Detect which cell encompasses the target text, then output its (X, Y) center coordinate. 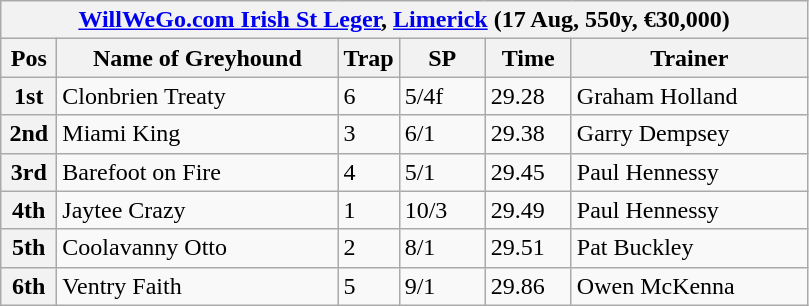
Jaytee Crazy (198, 210)
10/3 (442, 210)
Miami King (198, 134)
29.49 (528, 210)
9/1 (442, 286)
4 (368, 172)
29.28 (528, 96)
29.86 (528, 286)
29.38 (528, 134)
29.45 (528, 172)
5 (368, 286)
5/1 (442, 172)
3 (368, 134)
8/1 (442, 248)
Time (528, 58)
6/1 (442, 134)
Coolavanny Otto (198, 248)
Clonbrien Treaty (198, 96)
Ventry Faith (198, 286)
4th (29, 210)
Barefoot on Fire (198, 172)
2nd (29, 134)
Pos (29, 58)
6th (29, 286)
3rd (29, 172)
Owen McKenna (689, 286)
5th (29, 248)
Trainer (689, 58)
6 (368, 96)
5/4f (442, 96)
Name of Greyhound (198, 58)
Garry Dempsey (689, 134)
2 (368, 248)
Trap (368, 58)
1st (29, 96)
1 (368, 210)
Graham Holland (689, 96)
Pat Buckley (689, 248)
29.51 (528, 248)
WillWeGo.com Irish St Leger, Limerick (17 Aug, 550y, €30,000) (404, 20)
SP (442, 58)
